Locate the cell with the specified text and output its (X, Y) center coordinate. 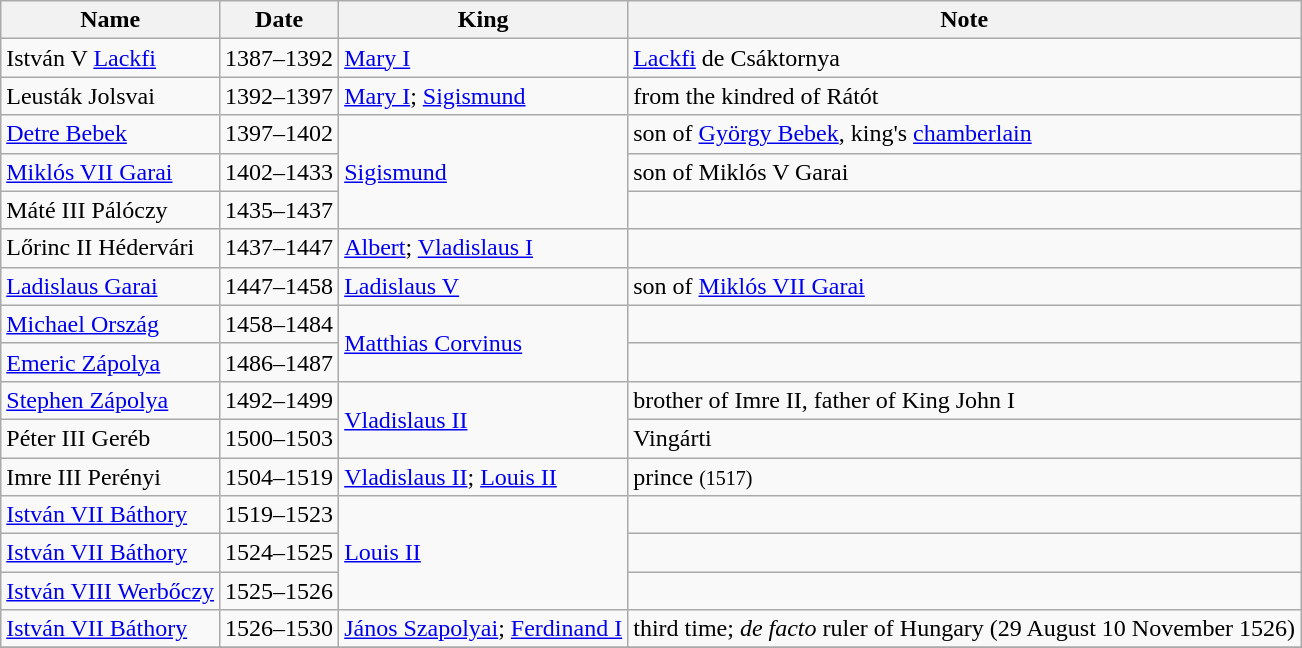
King (484, 20)
Vladislaus II; Louis II (484, 477)
Vladislaus II (484, 419)
1392–1397 (280, 96)
1526–1530 (280, 629)
Date (280, 20)
1387–1392 (280, 58)
Péter III Geréb (110, 438)
Note (964, 20)
Louis II (484, 553)
Leusták Jolsvai (110, 96)
son of György Bebek, king's chamberlain (964, 134)
János Szapolyai; Ferdinand I (484, 629)
from the kindred of Rátót (964, 96)
1437–1447 (280, 248)
1447–1458 (280, 286)
Imre III Perényi (110, 477)
Detre Bebek (110, 134)
Sigismund (484, 172)
1402–1433 (280, 172)
Ladislaus Garai (110, 286)
1500–1503 (280, 438)
third time; de facto ruler of Hungary (29 August 10 November 1526) (964, 629)
Ladislaus V (484, 286)
1525–1526 (280, 591)
1435–1437 (280, 210)
Stephen Zápolya (110, 400)
István V Lackfi (110, 58)
Lackfi de Csáktornya (964, 58)
Name (110, 20)
Máté III Pálóczy (110, 210)
Mary I (484, 58)
Miklós VII Garai (110, 172)
1397–1402 (280, 134)
1519–1523 (280, 515)
Lőrinc II Hédervári (110, 248)
1524–1525 (280, 553)
Emeric Zápolya (110, 362)
brother of Imre II, father of King John I (964, 400)
Albert; Vladislaus I (484, 248)
son of Miklós V Garai (964, 172)
son of Miklós VII Garai (964, 286)
Vingárti (964, 438)
prince (1517) (964, 477)
1486–1487 (280, 362)
Michael Ország (110, 324)
1492–1499 (280, 400)
Mary I; Sigismund (484, 96)
István VIII Werbőczy (110, 591)
1458–1484 (280, 324)
Matthias Corvinus (484, 343)
1504–1519 (280, 477)
